For the text-containing cell, return its midpoint in (x, y) coordinate format. 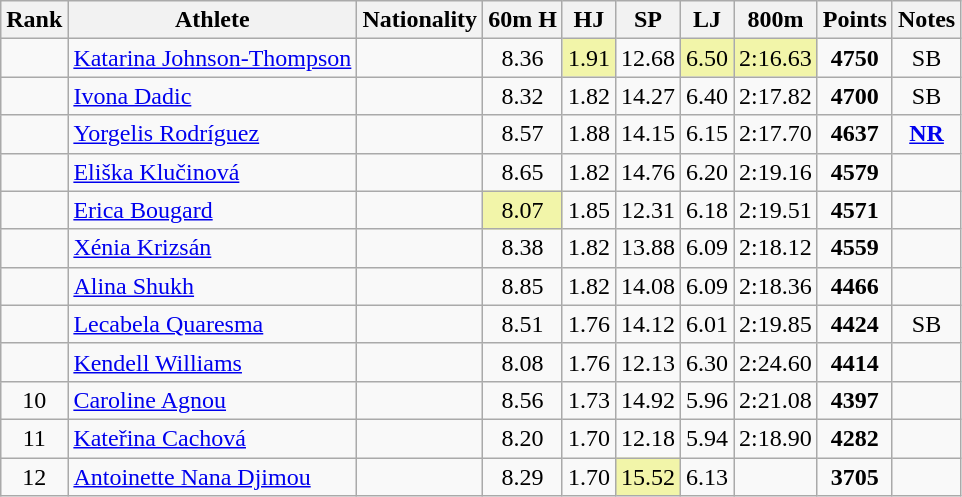
LJ (706, 20)
Eliška Klučinová (212, 172)
2:24.60 (776, 362)
SP (648, 20)
Athlete (212, 20)
15.52 (648, 477)
1.85 (588, 210)
Erica Bougard (212, 210)
12.68 (648, 58)
12.13 (648, 362)
5.94 (706, 438)
NR (926, 134)
8.07 (523, 210)
4637 (854, 134)
Kateřina Cachová (212, 438)
HJ (588, 20)
13.88 (648, 248)
14.76 (648, 172)
Kendell Williams (212, 362)
2:19.85 (776, 324)
8.32 (523, 96)
1.73 (588, 400)
2:19.51 (776, 210)
1.91 (588, 58)
2:19.16 (776, 172)
4414 (854, 362)
8.08 (523, 362)
5.96 (706, 400)
Notes (926, 20)
6.30 (706, 362)
6.15 (706, 134)
2:18.36 (776, 286)
Rank (34, 20)
12.18 (648, 438)
14.15 (648, 134)
8.36 (523, 58)
4424 (854, 324)
14.08 (648, 286)
8.85 (523, 286)
8.29 (523, 477)
60m H (523, 20)
6.40 (706, 96)
Points (854, 20)
Ivona Dadic (212, 96)
3705 (854, 477)
14.92 (648, 400)
2:17.82 (776, 96)
Lecabela Quaresma (212, 324)
6.13 (706, 477)
1.88 (588, 134)
4282 (854, 438)
2:18.90 (776, 438)
4559 (854, 248)
2:16.63 (776, 58)
6.50 (706, 58)
12.31 (648, 210)
8.56 (523, 400)
12 (34, 477)
14.12 (648, 324)
10 (34, 400)
Alina Shukh (212, 286)
6.18 (706, 210)
4466 (854, 286)
4579 (854, 172)
6.01 (706, 324)
11 (34, 438)
Antoinette Nana Djimou (212, 477)
8.20 (523, 438)
4571 (854, 210)
2:17.70 (776, 134)
8.57 (523, 134)
4750 (854, 58)
6.20 (706, 172)
8.65 (523, 172)
Xénia Krizsán (212, 248)
Katarina Johnson-Thompson (212, 58)
Caroline Agnou (212, 400)
Yorgelis Rodríguez (212, 134)
14.27 (648, 96)
2:21.08 (776, 400)
8.51 (523, 324)
Nationality (420, 20)
4397 (854, 400)
2:18.12 (776, 248)
4700 (854, 96)
8.38 (523, 248)
800m (776, 20)
